Scan for the cell matching the given text and deliver its [x, y] coordinate at center. 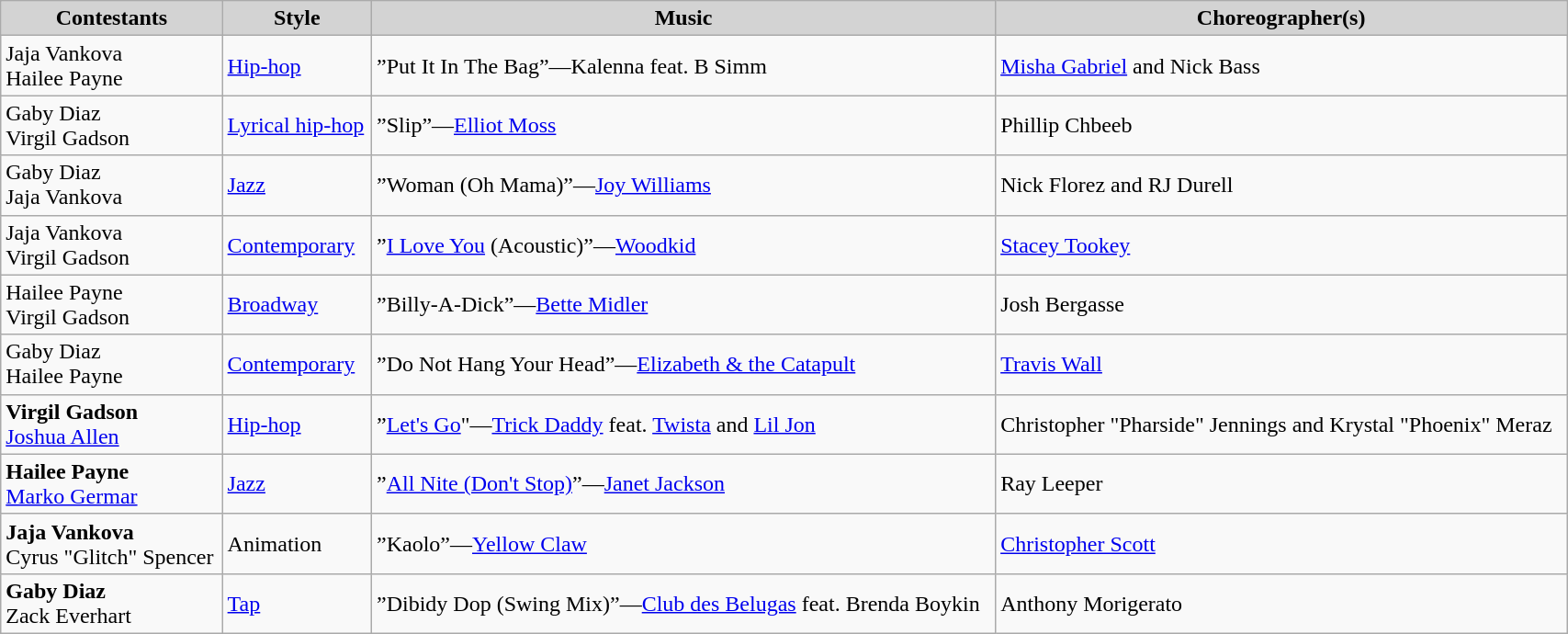
”Put It In The Bag”—Kalenna feat. B Simm [683, 66]
”Billy-A-Dick”—Bette Midler [683, 305]
”Slip”—Elliot Moss [683, 125]
Animation [297, 544]
Lyrical hip-hop [297, 125]
Josh Bergasse [1281, 305]
Broadway [297, 305]
Travis Wall [1281, 364]
Jaja Vankova Virgil Gadson [112, 244]
Jaja Vankova Hailee Payne [112, 66]
Tap [297, 603]
Gaby Diaz Zack Everhart [112, 603]
Virgil Gadson Joshua Allen [112, 425]
Stacey Tookey [1281, 244]
”Do Not Hang Your Head”—Elizabeth & the Catapult [683, 364]
”Woman (Oh Mama)”—Joy Williams [683, 186]
Hailee Payne Marko Germar [112, 483]
Phillip Chbeeb [1281, 125]
Gaby Diaz Hailee Payne [112, 364]
Hailee Payne Virgil Gadson [112, 305]
”Kaolo”—Yellow Claw [683, 544]
Jaja Vankova Cyrus "Glitch" Spencer [112, 544]
Nick Florez and RJ Durell [1281, 186]
Style [297, 18]
”Let's Go"—Trick Daddy feat. Twista and Lil Jon [683, 425]
Music [683, 18]
Anthony Morigerato [1281, 603]
Gaby Diaz Jaja Vankova [112, 186]
Ray Leeper [1281, 483]
Gaby Diaz Virgil Gadson [112, 125]
Choreographer(s) [1281, 18]
”All Nite (Don't Stop)”—Janet Jackson [683, 483]
Misha Gabriel and Nick Bass [1281, 66]
”I Love You (Acoustic)”—Woodkid [683, 244]
Contestants [112, 18]
Christopher "Pharside" Jennings and Krystal "Phoenix" Meraz [1281, 425]
Christopher Scott [1281, 544]
”Dibidy Dop (Swing Mix)”—Club des Belugas feat. Brenda Boykin [683, 603]
